Determine the (X, Y) coordinate at the center of the cell enclosing the given text.  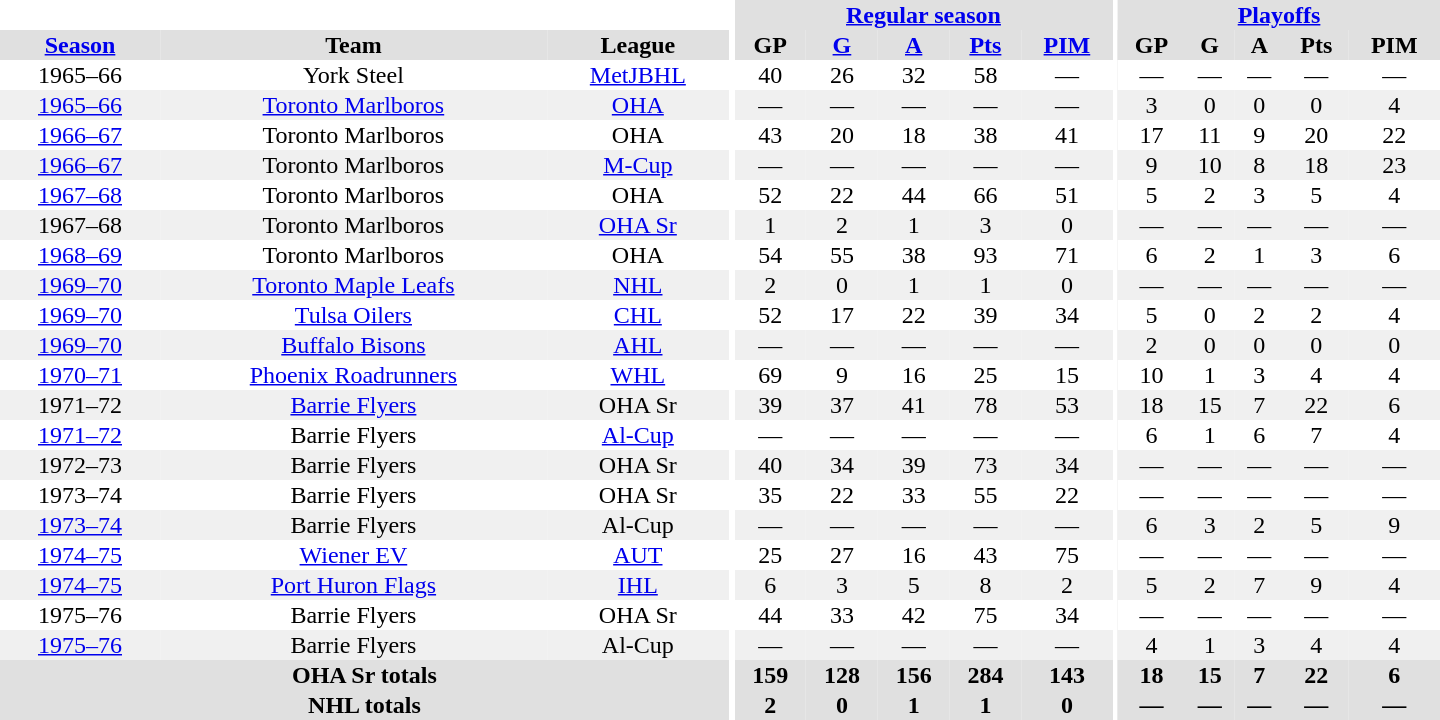
73 (986, 465)
Regular season (923, 15)
42 (914, 615)
AUT (638, 555)
32 (914, 75)
Wiener EV (354, 555)
Playoffs (1279, 15)
66 (986, 195)
35 (770, 495)
CHL (638, 315)
51 (1066, 195)
Buffalo Bisons (354, 345)
26 (842, 75)
Season (80, 45)
Phoenix Roadrunners (354, 375)
53 (1066, 405)
11 (1210, 135)
Port Huron Flags (354, 585)
93 (986, 255)
143 (1066, 675)
159 (770, 675)
1972–73 (80, 465)
37 (842, 405)
71 (1066, 255)
AHL (638, 345)
League (638, 45)
23 (1394, 165)
OHA Sr totals (364, 675)
NHL (638, 285)
54 (770, 255)
York Steel (354, 75)
1968–69 (80, 255)
78 (986, 405)
Tulsa Oilers (354, 315)
128 (842, 675)
IHL (638, 585)
1970–71 (80, 375)
MetJBHL (638, 75)
27 (842, 555)
M-Cup (638, 165)
58 (986, 75)
284 (986, 675)
Toronto Maple Leafs (354, 285)
NHL totals (364, 705)
69 (770, 375)
WHL (638, 375)
Team (354, 45)
156 (914, 675)
